Capture the cell that displays the provided text and extract its [X, Y] central coordinate. 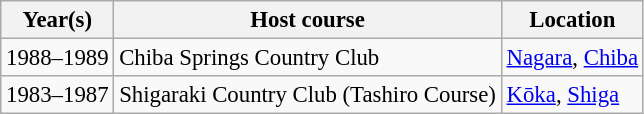
1983–1987 [58, 95]
Nagara, Chiba [572, 58]
Kōka, Shiga [572, 95]
1988–1989 [58, 58]
Location [572, 20]
Shigaraki Country Club (Tashiro Course) [308, 95]
Chiba Springs Country Club [308, 58]
Host course [308, 20]
Year(s) [58, 20]
